Locate the cell with the specified text and output its [X, Y] center coordinate. 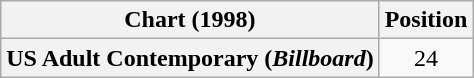
Chart (1998) [190, 20]
US Adult Contemporary (Billboard) [190, 58]
Position [426, 20]
24 [426, 58]
